Find where the given text appears and provide that cell's center as (X, Y) coordinate. 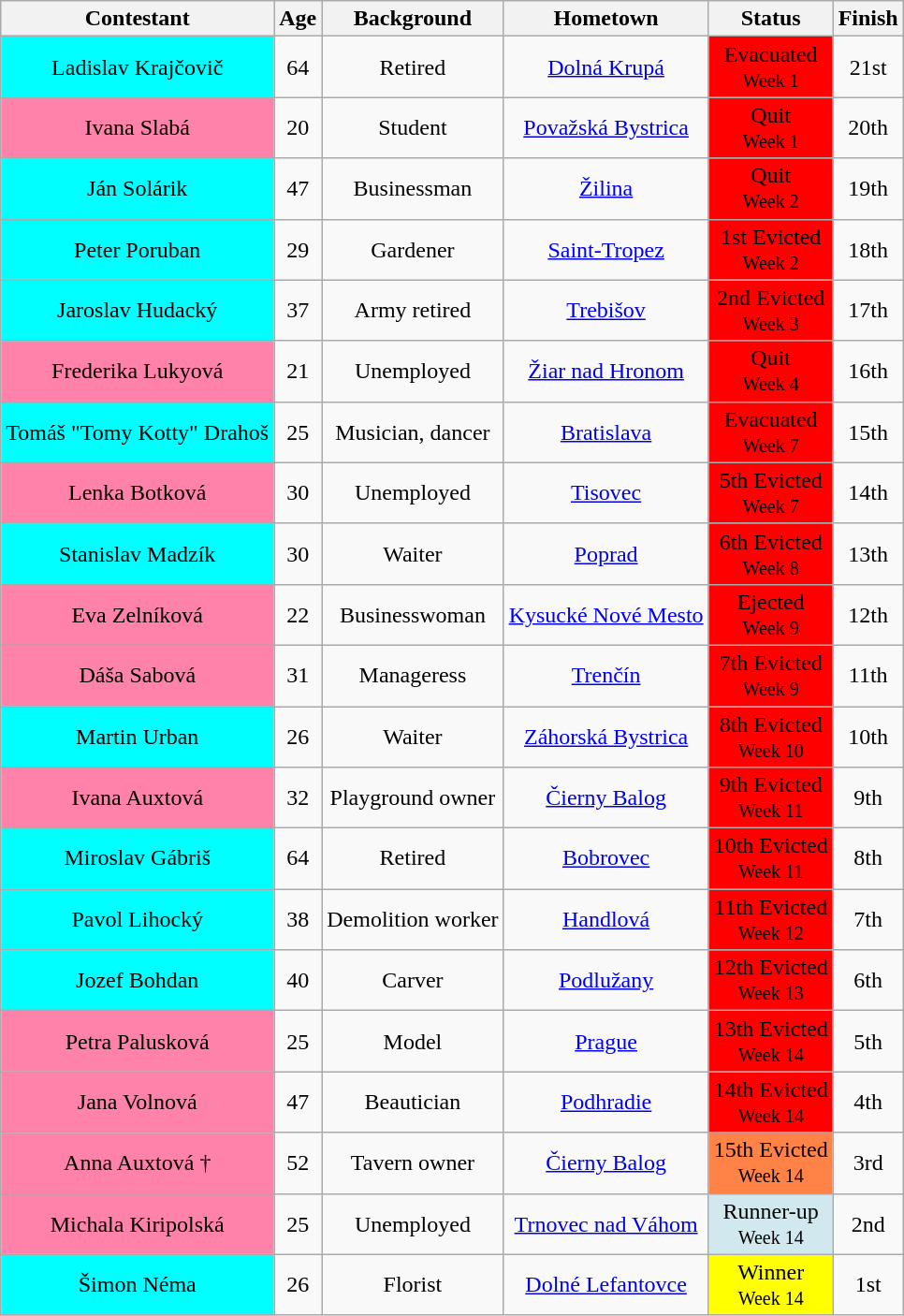
6th EvictedWeek 8 (771, 554)
Handlová (606, 919)
Demolition worker (413, 919)
Lenka Botková (138, 492)
Jana Volnová (138, 1103)
Trnovec nad Váhom (606, 1224)
Beautician (413, 1103)
Podlužany (606, 981)
19th (868, 189)
Jozef Bohdan (138, 981)
Contestant (138, 19)
Gardener (413, 249)
Eva Zelníková (138, 614)
Hometown (606, 19)
17th (868, 311)
Kysucké Nové Mesto (606, 614)
Runner-upWeek 14 (771, 1224)
Dolná Krupá (606, 67)
2nd (868, 1224)
5th (868, 1041)
37 (298, 311)
18th (868, 249)
15th (868, 432)
40 (298, 981)
Bobrovec (606, 859)
Ján Solárik (138, 189)
13th EvictedWeek 14 (771, 1041)
EvacuatedWeek 7 (771, 432)
5th EvictedWeek 7 (771, 492)
Ivana Auxtová (138, 797)
Jaroslav Hudacký (138, 311)
EjectedWeek 9 (771, 614)
Businessman (413, 189)
Žiar nad Hronom (606, 371)
Stanislav Madzík (138, 554)
Playground owner (413, 797)
9th (868, 797)
52 (298, 1162)
Prague (606, 1041)
Bratislava (606, 432)
12th (868, 614)
4th (868, 1103)
Podhradie (606, 1103)
3rd (868, 1162)
Miroslav Gábriš (138, 859)
21st (868, 67)
11th (868, 676)
Florist (413, 1284)
Žilina (606, 189)
Michala Kiripolská (138, 1224)
6th (868, 981)
Winner Week 14 (771, 1284)
16th (868, 371)
Záhorská Bystrica (606, 736)
13th (868, 554)
38 (298, 919)
14th EvictedWeek 14 (771, 1103)
20th (868, 127)
9th EvictedWeek 11 (771, 797)
Pavol Lihocký (138, 919)
31 (298, 676)
Trebišov (606, 311)
8th (868, 859)
20 (298, 127)
QuitWeek 4 (771, 371)
7th EvictedWeek 9 (771, 676)
1st (868, 1284)
21 (298, 371)
Dolné Lefantovce (606, 1284)
8th EvictedWeek 10 (771, 736)
Martin Urban (138, 736)
11th EvictedWeek 12 (771, 919)
Poprad (606, 554)
Carver (413, 981)
Šimon Néma (138, 1284)
15th EvictedWeek 14 (771, 1162)
Age (298, 19)
2nd EvictedWeek 3 (771, 311)
32 (298, 797)
12th EvictedWeek 13 (771, 981)
Považská Bystrica (606, 127)
Saint-Tropez (606, 249)
7th (868, 919)
10th EvictedWeek 11 (771, 859)
Frederika Lukyová (138, 371)
22 (298, 614)
QuitWeek 2 (771, 189)
Anna Auxtová † (138, 1162)
29 (298, 249)
Finish (868, 19)
Ivana Slabá (138, 127)
10th (868, 736)
Student (413, 127)
Model (413, 1041)
Manageress (413, 676)
Background (413, 19)
Dáša Sabová (138, 676)
Musician, dancer (413, 432)
Tisovec (606, 492)
14th (868, 492)
Tavern owner (413, 1162)
Petra Palusková (138, 1041)
Ladislav Krajčovič (138, 67)
QuitWeek 1 (771, 127)
Peter Poruban (138, 249)
Tomáš "Tomy Kotty" Drahoš (138, 432)
Army retired (413, 311)
EvacuatedWeek 1 (771, 67)
1st EvictedWeek 2 (771, 249)
Status (771, 19)
Businesswoman (413, 614)
Trenčín (606, 676)
